Extract the (x, y) coordinate from the center of the cell holding the provided text.  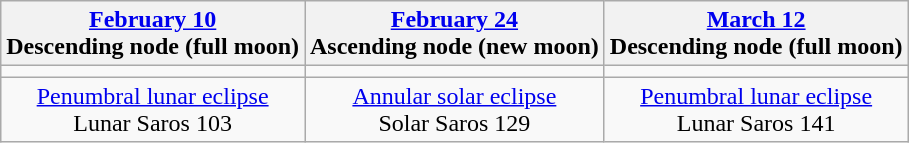
Penumbral lunar eclipseLunar Saros 141 (756, 110)
Penumbral lunar eclipseLunar Saros 103 (153, 110)
February 24Ascending node (new moon) (454, 34)
March 12Descending node (full moon) (756, 34)
February 10Descending node (full moon) (153, 34)
Annular solar eclipseSolar Saros 129 (454, 110)
